Search for the cell housing the specified text and yield its [X, Y] center coordinate. 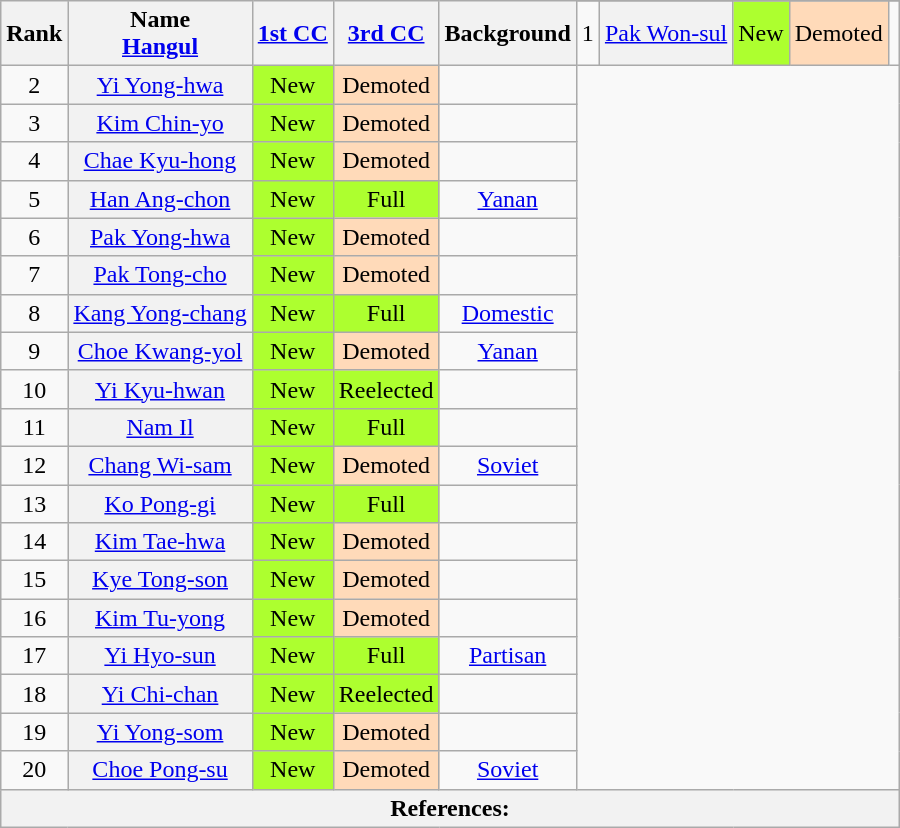
19 [34, 732]
Kim Chin-yo [160, 123]
Yi Chi-chan [160, 694]
References: [450, 808]
16 [34, 618]
Kye Tong-son [160, 580]
Yi Yong-som [160, 732]
Background [508, 34]
13 [34, 503]
Kim Tu-yong [160, 618]
Pak Tong-cho [160, 275]
Han Ang-chon [160, 199]
NameHangul [160, 34]
Nam Il [160, 427]
1st CC [292, 34]
Ko Pong-gi [160, 503]
Pak Yong-hwa [160, 237]
18 [34, 694]
Partisan [508, 656]
Rank [34, 34]
12 [34, 465]
3rd CC [386, 34]
Choe Pong-su [160, 770]
7 [34, 275]
17 [34, 656]
Choe Kwang-yol [160, 351]
Kang Yong-chang [160, 313]
4 [34, 161]
9 [34, 351]
2 [34, 85]
3 [34, 123]
5 [34, 199]
Domestic [508, 313]
Pak Won-sul [666, 34]
6 [34, 237]
Yi Kyu-hwan [160, 389]
15 [34, 580]
Kim Tae-hwa [160, 542]
Yi Hyo-sun [160, 656]
Yi Yong-hwa [160, 85]
Chae Kyu-hong [160, 161]
10 [34, 389]
11 [34, 427]
14 [34, 542]
1 [588, 34]
Chang Wi-sam [160, 465]
8 [34, 313]
20 [34, 770]
